Output the [x, y] coordinate of the center of the cell containing the given text.  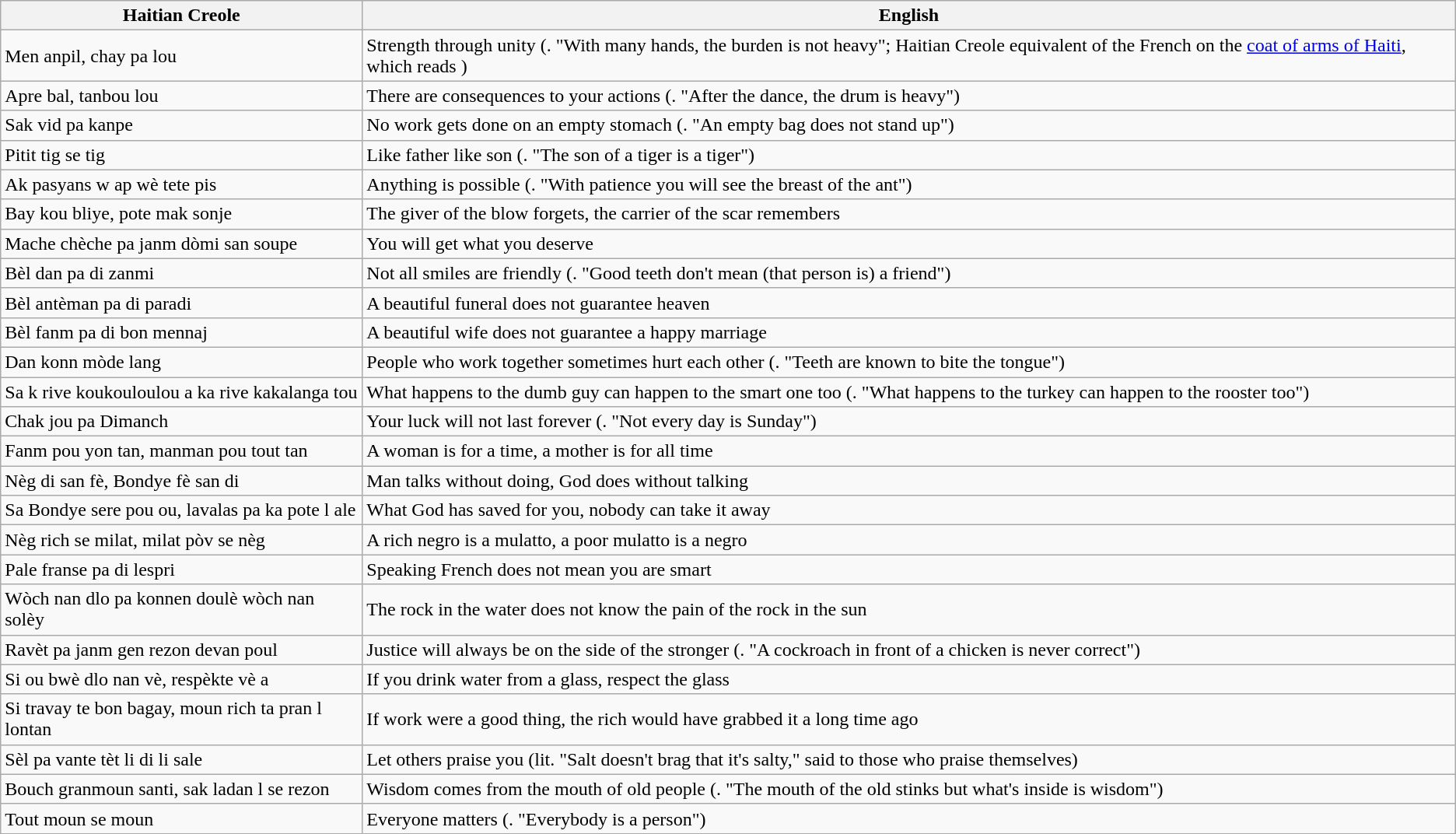
Like father like son (. "The son of a tiger is a tiger") [908, 155]
Nèg di san fè, Bondye fè san di [182, 481]
A beautiful wife does not guarantee a happy marriage [908, 332]
Dan konn mòde lang [182, 362]
Justice will always be on the side of the stronger (. "A cockroach in front of a chicken is never correct") [908, 650]
Si ou bwè dlo nan vè, respèkte vè a [182, 679]
Men anpil, chay pa lou [182, 56]
Bouch granmoun santi, sak ladan l se rezon [182, 789]
Sak vid pa kanpe [182, 125]
A rich negro is a mulatto, a poor mulatto is a negro [908, 540]
People who work together sometimes hurt each other (. "Teeth are known to bite the tongue") [908, 362]
Ak pasyans w ap wè tete pis [182, 184]
Bay kou bliye, pote mak sonje [182, 214]
Apre bal, tanbou lou [182, 96]
Speaking French does not mean you are smart [908, 569]
Sa Bondye sere pou ou, lavalas pa ka pote l ale [182, 510]
Wisdom comes from the mouth of old people (. "The mouth of the old stinks but what's inside is wisdom") [908, 789]
Pitit tig se tig [182, 155]
Ravèt pa janm gen rezon devan poul [182, 650]
Sa k rive koukouloulou a ka rive kakalanga tou [182, 391]
Man talks without doing, God does without talking [908, 481]
Everyone matters (. "Everybody is a person") [908, 818]
Bèl fanm pa di bon mennaj [182, 332]
Let others praise you (lit. "Salt doesn't brag that it's salty," said to those who praise themselves) [908, 759]
You will get what you deserve [908, 244]
Bèl dan pa di zanmi [182, 273]
Your luck will not last forever (. "Not every day is Sunday") [908, 422]
Bèl antèman pa di paradi [182, 303]
The giver of the blow forgets, the carrier of the scar remembers [908, 214]
Sèl pa vante tèt li di li sale [182, 759]
There are consequences to your actions (. "After the dance, the drum is heavy") [908, 96]
The rock in the water does not know the pain of the rock in the sun [908, 610]
What happens to the dumb guy can happen to the smart one too (. "What happens to the turkey can happen to the rooster too") [908, 391]
If you drink water from a glass, respect the glass [908, 679]
A beautiful funeral does not guarantee heaven [908, 303]
Wòch nan dlo pa konnen doulè wòch nan solèy [182, 610]
Chak jou pa Dimanch [182, 422]
Anything is possible (. "With patience you will see the breast of the ant") [908, 184]
Tout moun se moun [182, 818]
No work gets done on an empty stomach (. "An empty bag does not stand up") [908, 125]
Pale franse pa di lespri [182, 569]
Not all smiles are friendly (. "Good teeth don't mean (that person is) a friend") [908, 273]
What God has saved for you, nobody can take it away [908, 510]
Fanm pou yon tan, manman pou tout tan [182, 451]
Nèg rich se milat, milat pòv se nèg [182, 540]
A woman is for a time, a mother is for all time [908, 451]
Si travay te bon bagay, moun rich ta pran l lontan [182, 719]
Haitian Creole [182, 16]
English [908, 16]
If work were a good thing, the rich would have grabbed it a long time ago [908, 719]
Mache chèche pa janm dòmi san soupe [182, 244]
